Identify which cell holds the provided text, then report its (X, Y) central coordinate. 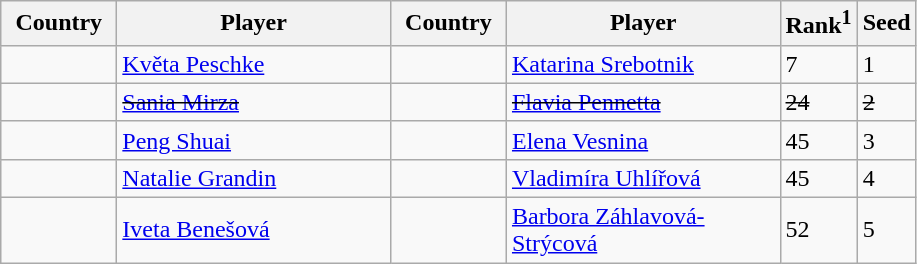
4 (886, 178)
Katarina Srebotnik (643, 64)
Květa Peschke (254, 64)
Seed (886, 24)
1 (886, 64)
5 (886, 230)
Elena Vesnina (643, 140)
Natalie Grandin (254, 178)
3 (886, 140)
Sania Mirza (254, 102)
Flavia Pennetta (643, 102)
Peng Shuai (254, 140)
7 (818, 64)
2 (886, 102)
52 (818, 230)
Vladimíra Uhlířová (643, 178)
Barbora Záhlavová-Strýcová (643, 230)
Iveta Benešová (254, 230)
Rank1 (818, 24)
24 (818, 102)
